Capture the cell that displays the provided text and extract its (X, Y) central coordinate. 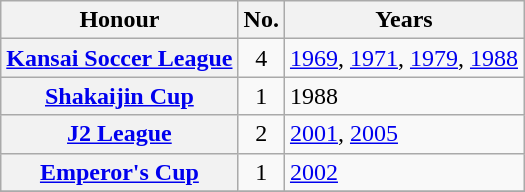
2002 (404, 172)
2 (261, 134)
2001, 2005 (404, 134)
Emperor's Cup (120, 172)
1988 (404, 96)
Shakaijin Cup (120, 96)
Honour (120, 20)
J2 League (120, 134)
Years (404, 20)
Kansai Soccer League (120, 58)
4 (261, 58)
1969, 1971, 1979, 1988 (404, 58)
No. (261, 20)
